Pinpoint the cell where the given text exists, returning its (x, y) midpoint coordinate. 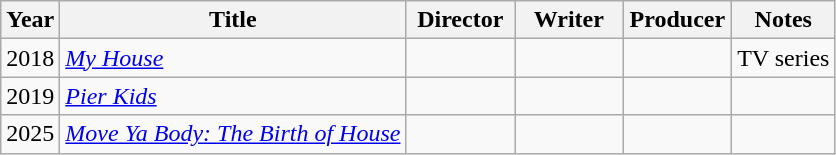
TV series (784, 58)
Writer (570, 20)
Producer (678, 20)
2019 (30, 96)
Notes (784, 20)
My House (233, 58)
2025 (30, 134)
Director (460, 20)
Move Ya Body: The Birth of House (233, 134)
2018 (30, 58)
Year (30, 20)
Title (233, 20)
Pier Kids (233, 96)
